Scan for the cell matching the given text and deliver its [x, y] coordinate at center. 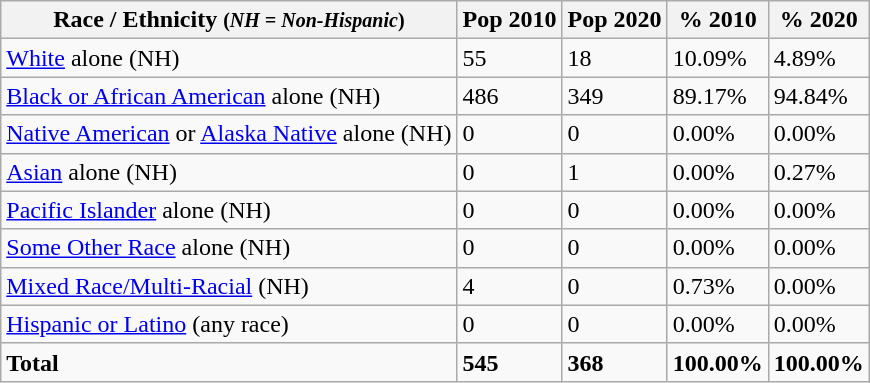
0.73% [718, 286]
1 [614, 172]
Asian alone (NH) [229, 172]
349 [614, 96]
Some Other Race alone (NH) [229, 248]
486 [510, 96]
% 2010 [718, 20]
18 [614, 58]
Pop 2010 [510, 20]
4.89% [818, 58]
Pop 2020 [614, 20]
0.27% [818, 172]
Black or African American alone (NH) [229, 96]
Pacific Islander alone (NH) [229, 210]
55 [510, 58]
10.09% [718, 58]
545 [510, 362]
Race / Ethnicity (NH = Non-Hispanic) [229, 20]
Native American or Alaska Native alone (NH) [229, 134]
White alone (NH) [229, 58]
Hispanic or Latino (any race) [229, 324]
89.17% [718, 96]
Mixed Race/Multi-Racial (NH) [229, 286]
Total [229, 362]
368 [614, 362]
% 2020 [818, 20]
94.84% [818, 96]
4 [510, 286]
